Identify which cell holds the provided text, then report its (X, Y) central coordinate. 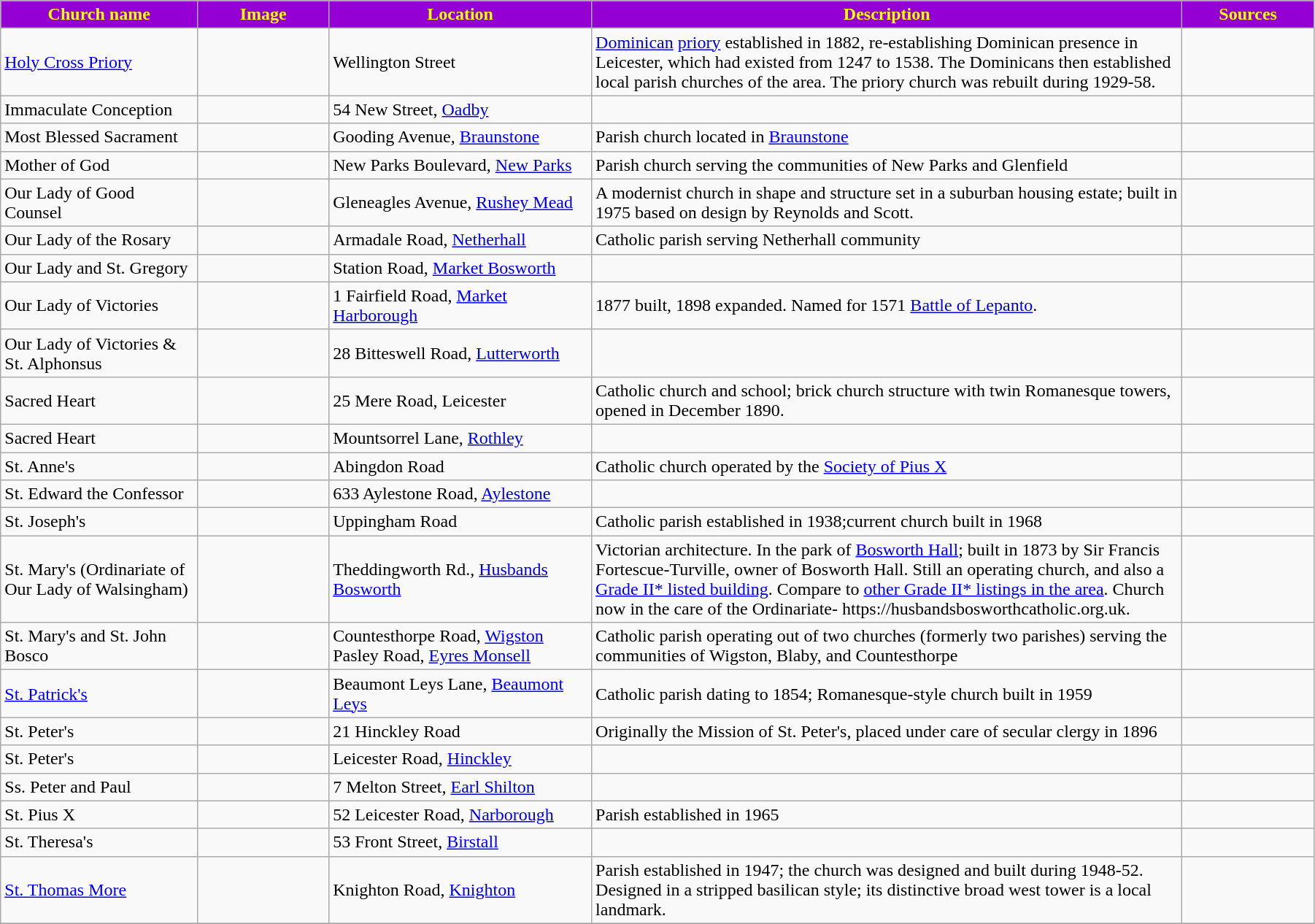
St. Mary's and St. John Bosco (99, 647)
Leicester Road, Hinckley (460, 759)
Abingdon Road (460, 466)
Catholic parish operating out of two churches (formerly two parishes) serving the communities of Wigston, Blaby, and Countesthorpe (887, 647)
Gleneagles Avenue, Rushey Mead (460, 203)
Station Road, Market Bosworth (460, 268)
Theddingworth Rd., Husbands Bosworth (460, 580)
54 New Street, Oadby (460, 109)
Uppingham Road (460, 522)
Sources (1248, 15)
21 Hinckley Road (460, 731)
Catholic parish established in 1938;current church built in 1968 (887, 522)
Gooding Avenue, Braunstone (460, 137)
633 Aylestone Road, Aylestone (460, 494)
St. Thomas More (99, 890)
Catholic parish serving Netherhall community (887, 240)
1877 built, 1898 expanded. Named for 1571 Battle of Lepanto. (887, 305)
Most Blessed Sacrament (99, 137)
Church name (99, 15)
Image (263, 15)
7 Melton Street, Earl Shilton (460, 787)
1 Fairfield Road, Market Harborough (460, 305)
St. Edward the Confessor (99, 494)
New Parks Boulevard, New Parks (460, 165)
St. Pius X (99, 815)
Parish church serving the communities of New Parks and Glenfield (887, 165)
Countesthorpe Road, WigstonPasley Road, Eyres Monsell (460, 647)
Knighton Road, Knighton (460, 890)
Our Lady of Victories (99, 305)
Catholic church and school; brick church structure with twin Romanesque towers, opened in December 1890. (887, 400)
53 Front Street, Birstall (460, 842)
Catholic parish dating to 1854; Romanesque-style church built in 1959 (887, 693)
Parish established in 1965 (887, 815)
Our Lady and St. Gregory (99, 268)
Beaumont Leys Lane, Beaumont Leys (460, 693)
Immaculate Conception (99, 109)
St. Anne's (99, 466)
25 Mere Road, Leicester (460, 400)
Wellington Street (460, 62)
Originally the Mission of St. Peter's, placed under care of secular clergy in 1896 (887, 731)
Holy Cross Priory (99, 62)
St. Joseph's (99, 522)
St. Mary's (Ordinariate of Our Lady of Walsingham) (99, 580)
Mountsorrel Lane, Rothley (460, 438)
Location (460, 15)
Ss. Peter and Paul (99, 787)
Catholic church operated by the Society of Pius X (887, 466)
Armadale Road, Netherhall (460, 240)
52 Leicester Road, Narborough (460, 815)
28 Bitteswell Road, Lutterworth (460, 353)
Our Lady of Victories & St. Alphonsus (99, 353)
A modernist church in shape and structure set in a suburban housing estate; built in 1975 based on design by Reynolds and Scott. (887, 203)
Our Lady of Good Counsel (99, 203)
Parish church located in Braunstone (887, 137)
Description (887, 15)
St. Patrick's (99, 693)
St. Theresa's (99, 842)
Our Lady of the Rosary (99, 240)
Mother of God (99, 165)
